From the cell containing the given text, extract its center point as [x, y] coordinate. 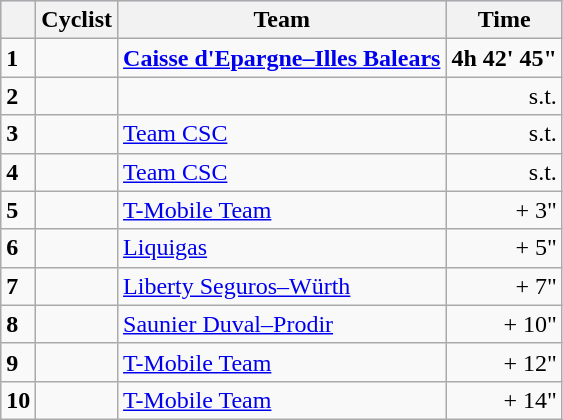
8 [18, 324]
+ 12" [504, 362]
+ 14" [504, 400]
4 [18, 172]
Saunier Duval–Prodir [282, 324]
+ 3" [504, 210]
6 [18, 248]
Liquigas [282, 248]
Cyclist [77, 20]
+ 7" [504, 286]
1 [18, 58]
4h 42' 45" [504, 58]
+ 5" [504, 248]
2 [18, 96]
3 [18, 134]
7 [18, 286]
Team [282, 20]
5 [18, 210]
9 [18, 362]
Caisse d'Epargne–Illes Balears [282, 58]
10 [18, 400]
+ 10" [504, 324]
Liberty Seguros–Würth [282, 286]
Time [504, 20]
